Provide the (X, Y) coordinate of the cell's center where the given text is located.  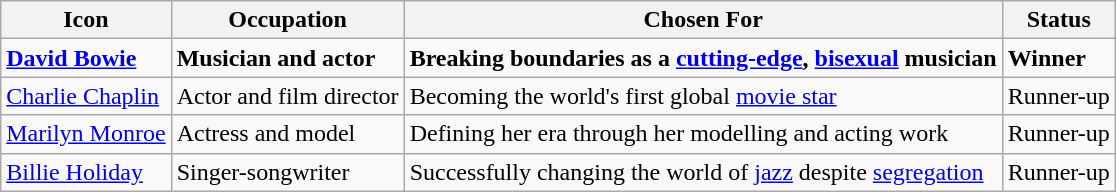
Icon (86, 20)
Becoming the world's first global movie star (703, 96)
Successfully changing the world of jazz despite segregation (703, 172)
Winner (1058, 58)
Chosen For (703, 20)
Singer-songwriter (288, 172)
Occupation (288, 20)
Charlie Chaplin (86, 96)
Billie Holiday (86, 172)
Defining her era through her modelling and acting work (703, 134)
David Bowie (86, 58)
Breaking boundaries as a cutting-edge, bisexual musician (703, 58)
Musician and actor (288, 58)
Actor and film director (288, 96)
Marilyn Monroe (86, 134)
Actress and model (288, 134)
Status (1058, 20)
